Capture the cell that displays the provided text and extract its [x, y] central coordinate. 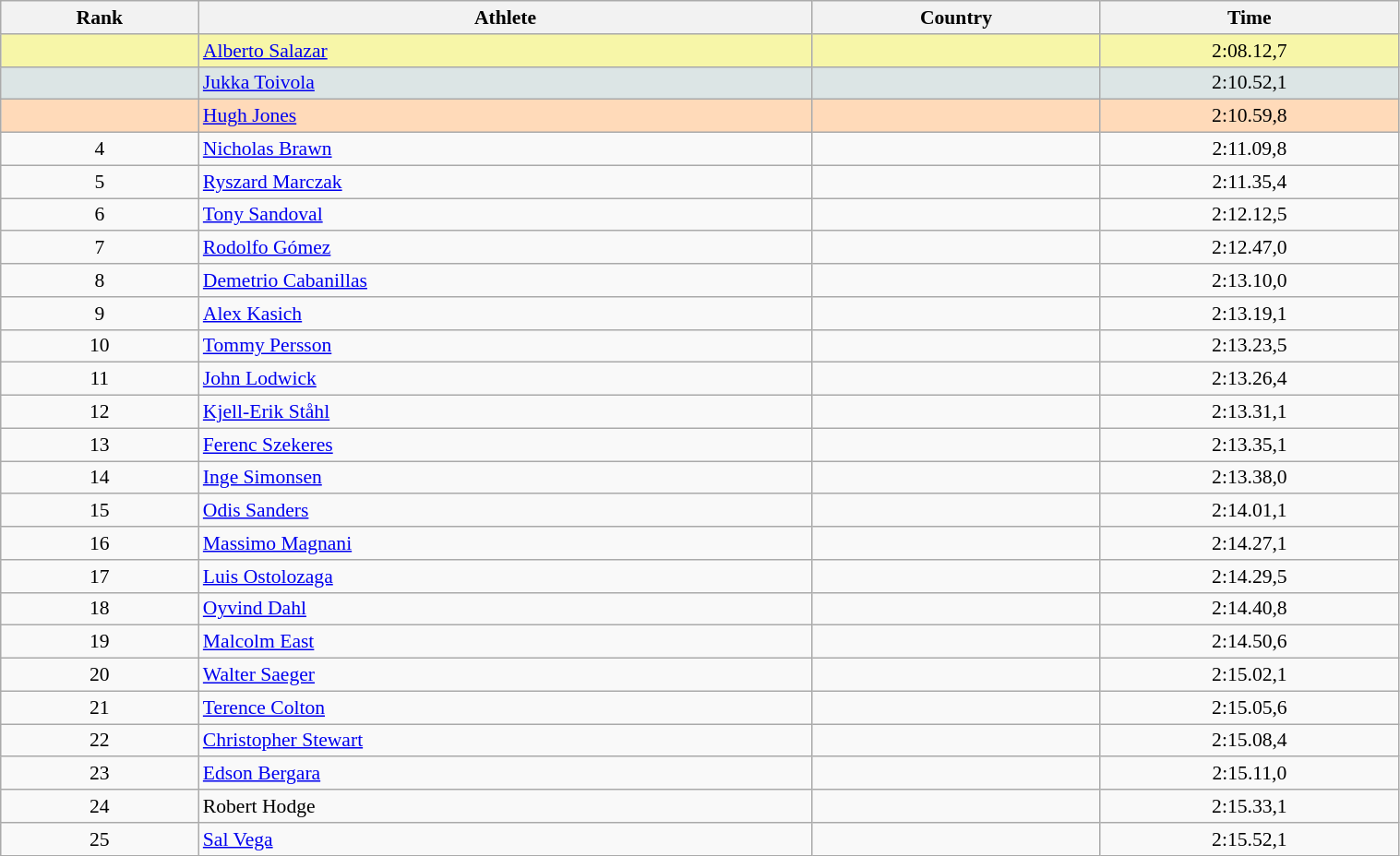
John Lodwick [506, 379]
2:15.08,4 [1250, 741]
7 [100, 248]
2:14.40,8 [1250, 609]
Christopher Stewart [506, 741]
Rodolfo Gómez [506, 248]
17 [100, 577]
11 [100, 379]
25 [100, 839]
Ryszard Marczak [506, 182]
Hugh Jones [506, 116]
Tony Sandoval [506, 215]
2:15.52,1 [1250, 839]
2:13.31,1 [1250, 412]
Jukka Toivola [506, 83]
2:13.26,4 [1250, 379]
Walter Saeger [506, 675]
Terence Colton [506, 707]
23 [100, 774]
10 [100, 346]
Time [1250, 18]
2:12.47,0 [1250, 248]
2:13.10,0 [1250, 280]
2:12.12,5 [1250, 215]
2:11.35,4 [1250, 182]
2:14.50,6 [1250, 642]
2:10.52,1 [1250, 83]
18 [100, 609]
12 [100, 412]
Athlete [506, 18]
6 [100, 215]
2:15.02,1 [1250, 675]
Alex Kasich [506, 314]
20 [100, 675]
Nicholas Brawn [506, 149]
2:15.33,1 [1250, 806]
Rank [100, 18]
9 [100, 314]
2:14.01,1 [1250, 511]
Malcolm East [506, 642]
2:11.09,8 [1250, 149]
24 [100, 806]
Edson Bergara [506, 774]
2:15.11,0 [1250, 774]
2:08.12,7 [1250, 51]
Tommy Persson [506, 346]
Oyvind Dahl [506, 609]
15 [100, 511]
2:14.27,1 [1250, 543]
21 [100, 707]
Robert Hodge [506, 806]
2:13.19,1 [1250, 314]
22 [100, 741]
19 [100, 642]
Alberto Salazar [506, 51]
2:13.38,0 [1250, 478]
2:13.35,1 [1250, 445]
16 [100, 543]
Luis Ostolozaga [506, 577]
14 [100, 478]
2:14.29,5 [1250, 577]
Massimo Magnani [506, 543]
4 [100, 149]
Kjell-Erik Ståhl [506, 412]
2:15.05,6 [1250, 707]
2:10.59,8 [1250, 116]
2:13.23,5 [1250, 346]
Country [956, 18]
Inge Simonsen [506, 478]
13 [100, 445]
5 [100, 182]
Ferenc Szekeres [506, 445]
Sal Vega [506, 839]
8 [100, 280]
Demetrio Cabanillas [506, 280]
Odis Sanders [506, 511]
